Return the (x, y) coordinate for the center point of the cell that contains the specified text.  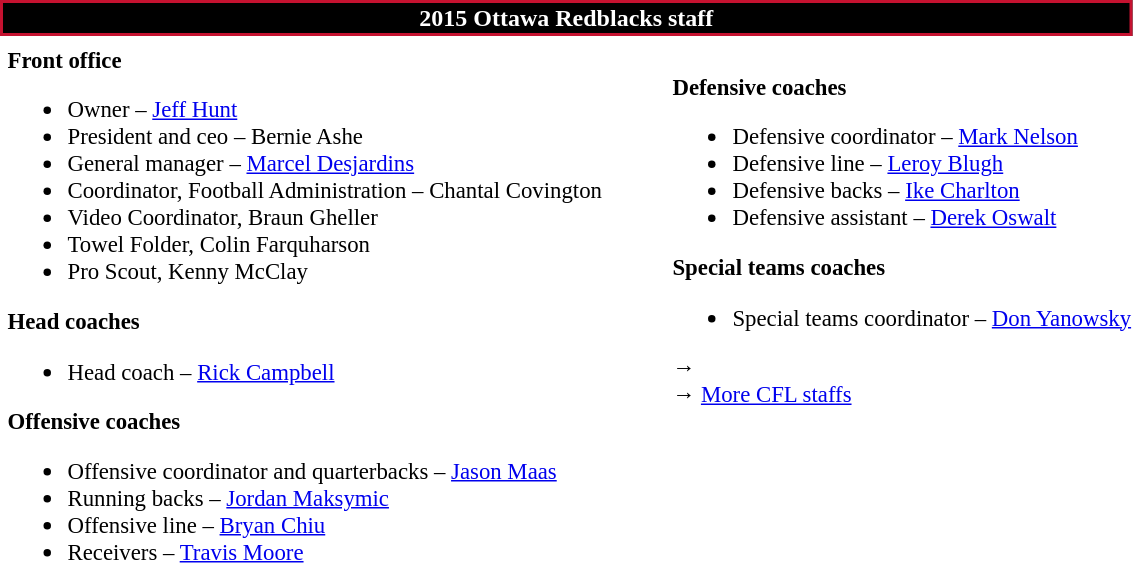
2015 Ottawa Redblacks staff (566, 18)
